Return (x, y) of the center of cell containing provided text 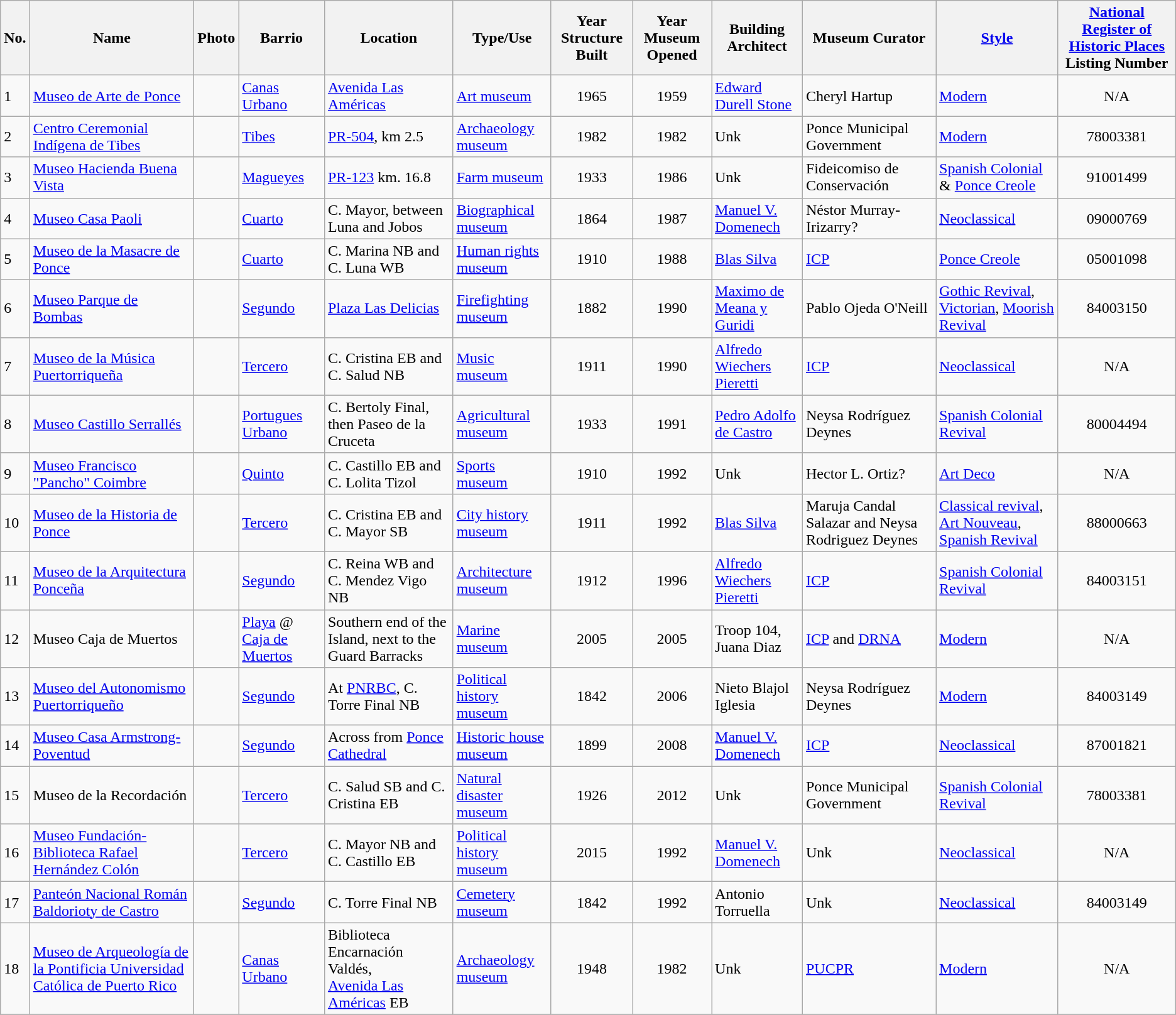
Type/Use (502, 38)
Panteón Nacional Román Baldorioty de Castro (112, 902)
80004494 (1117, 424)
1882 (592, 308)
Museo de Arqueología de la Pontificia Universidad Católica de Puerto Rico (112, 969)
Museo Casa Paoli (112, 219)
1864 (592, 219)
C. Reina WB and C. Mendez Vigo NB (388, 580)
4 (15, 219)
18 (15, 969)
Portugues Urbano (281, 424)
Nieto Blajol Iglesia (758, 697)
Museo Parque de Bombas (112, 308)
87001821 (1117, 746)
17 (15, 902)
Museo Castillo Serrallés (112, 424)
05001098 (1117, 259)
Museo de la Masacre de Ponce (112, 259)
10 (15, 523)
84003151 (1117, 580)
Building Architect (758, 38)
1986 (672, 177)
12 (15, 638)
Firefighting museum (502, 308)
Edward Durell Stone (758, 95)
2 (15, 137)
91001499 (1117, 177)
Avenida Las Américas (388, 95)
Architecture museum (502, 580)
Biographical museum (502, 219)
No. (15, 38)
Antonio Torruella (758, 902)
C. Marina NB and C. Luna WB (388, 259)
C. Cristina EB and C. Mayor SB (388, 523)
PR-123 km. 16.8 (388, 177)
Museo de la Recordación (112, 795)
1899 (592, 746)
Spanish Colonial & Ponce Creole (998, 177)
1988 (672, 259)
Néstor Murray-Irizarry? (869, 219)
Plaza Las Delicias (388, 308)
Museo de Arte de Ponce (112, 95)
1987 (672, 219)
Fideicomiso de Conservación (869, 177)
Museo Hacienda Buena Vista (112, 177)
C. Torre Final NB (388, 902)
Centro Ceremonial Indígena de Tibes (112, 137)
9 (15, 474)
Music museum (502, 366)
Art museum (502, 95)
7 (15, 366)
88000663 (1117, 523)
Hector L. Ortiz? (869, 474)
8 (15, 424)
Style (998, 38)
Museo del Autonomismo Puertorriqueño (112, 697)
Cheryl Hartup (869, 95)
Tibes (281, 137)
Ponce Creole (998, 259)
84003150 (1117, 308)
2006 (672, 697)
Pablo Ojeda O'Neill (869, 308)
Historic house museum (502, 746)
PUCPR (869, 969)
At PNRBC, C. Torre Final NB (388, 697)
1991 (672, 424)
Maruja Candal Salazar and Neysa Rodriguez Deynes (869, 523)
Troop 104, Juana Diaz (758, 638)
C. Bertoly Final, then Paseo de la Cruceta (388, 424)
09000769 (1117, 219)
PR-504, km 2.5 (388, 137)
C. Mayor, between Luna and Jobos (388, 219)
1948 (592, 969)
3 (15, 177)
Biblioteca Encarnación Valdés, Avenida Las Américas EB (388, 969)
Museo Casa Armstrong-Poventud (112, 746)
Cemetery museum (502, 902)
C. Cristina EB and C. Salud NB (388, 366)
14 (15, 746)
Agricultural museum (502, 424)
11 (15, 580)
Year Structure Built (592, 38)
City history museum (502, 523)
1959 (672, 95)
Museo Francisco "Pancho" Coimbre (112, 474)
1 (15, 95)
C. Mayor NB and C. Castillo EB (388, 853)
15 (15, 795)
Playa @ Caja de Muertos (281, 638)
Museo Caja de Muertos (112, 638)
Sports museum (502, 474)
1912 (592, 580)
Natural disaster museum (502, 795)
Southern end of the Island, next to the Guard Barracks (388, 638)
2008 (672, 746)
Year Museum Opened (672, 38)
Museum Curator (869, 38)
16 (15, 853)
Marine museum (502, 638)
Name (112, 38)
6 (15, 308)
Gothic Revival, Victorian, Moorish Revival (998, 308)
C. Salud SB and C. Cristina EB (388, 795)
National Register of Historic Places Listing Number (1117, 38)
1965 (592, 95)
Museo Fundación-Biblioteca Rafael Hernández Colón (112, 853)
ICP and DRNA (869, 638)
5 (15, 259)
Barrio (281, 38)
1926 (592, 795)
Art Deco (998, 474)
Magueyes (281, 177)
2012 (672, 795)
13 (15, 697)
Maximo de Meana y Guridi (758, 308)
Museo de la Arquitectura Ponceña (112, 580)
1996 (672, 580)
Classical revival, Art Nouveau, Spanish Revival (998, 523)
Photo (216, 38)
Location (388, 38)
Across from Ponce Cathedral (388, 746)
Pedro Adolfo de Castro (758, 424)
Museo de la Historia de Ponce (112, 523)
Quinto (281, 474)
2015 (592, 853)
Farm museum (502, 177)
C. Castillo EB and C. Lolita Tizol (388, 474)
Museo de la Música Puertorriqueña (112, 366)
Human rights museum (502, 259)
